Extract the [X, Y] coordinate from the center of the cell holding the provided text.  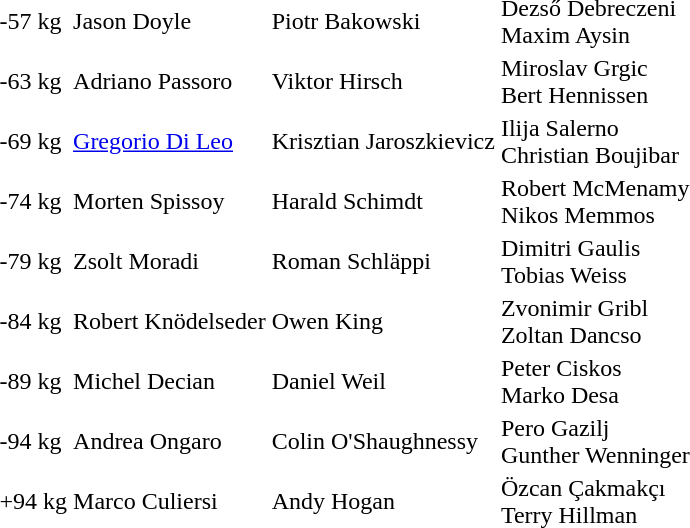
Roman Schläppi [383, 262]
Adriano Passoro [170, 82]
Daniel Weil [383, 382]
Andrea Ongaro [170, 442]
Krisztian Jaroszkievicz [383, 142]
Gregorio Di Leo [170, 142]
Michel Decian [170, 382]
Viktor Hirsch [383, 82]
Owen King [383, 322]
Harald Schimdt [383, 202]
Colin O'Shaughnessy [383, 442]
Morten Spissoy [170, 202]
Robert Knödelseder [170, 322]
Zsolt Moradi [170, 262]
